Identify which cell holds the provided text, then report its (x, y) central coordinate. 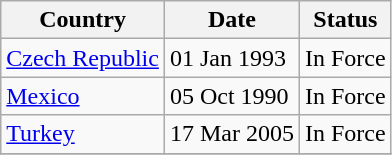
17 Mar 2005 (232, 134)
Czech Republic (83, 58)
Date (232, 20)
05 Oct 1990 (232, 96)
Turkey (83, 134)
Mexico (83, 96)
Country (83, 20)
Status (345, 20)
01 Jan 1993 (232, 58)
